From the cell containing the given text, extract its center point as (x, y) coordinate. 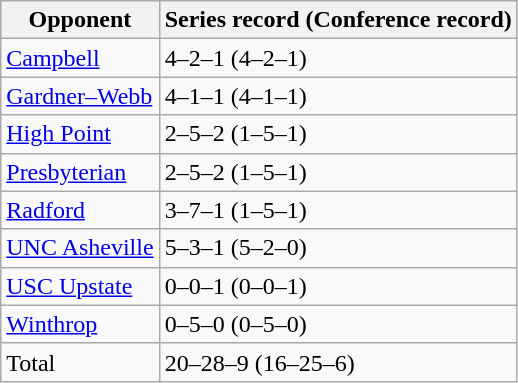
0–0–1 (0–0–1) (338, 286)
Radford (80, 210)
UNC Asheville (80, 248)
0–5–0 (0–5–0) (338, 324)
Gardner–Webb (80, 96)
Winthrop (80, 324)
3–7–1 (1–5–1) (338, 210)
Total (80, 362)
Presbyterian (80, 172)
Opponent (80, 20)
Campbell (80, 58)
5–3–1 (5–2–0) (338, 248)
High Point (80, 134)
4–1–1 (4–1–1) (338, 96)
USC Upstate (80, 286)
4–2–1 (4–2–1) (338, 58)
Series record (Conference record) (338, 20)
20–28–9 (16–25–6) (338, 362)
